Pinpoint the cell where the given text exists, returning its (x, y) midpoint coordinate. 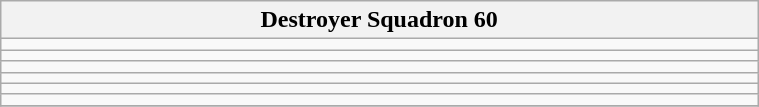
Destroyer Squadron 60 (380, 20)
